Scan for the cell matching the given text and deliver its [X, Y] coordinate at center. 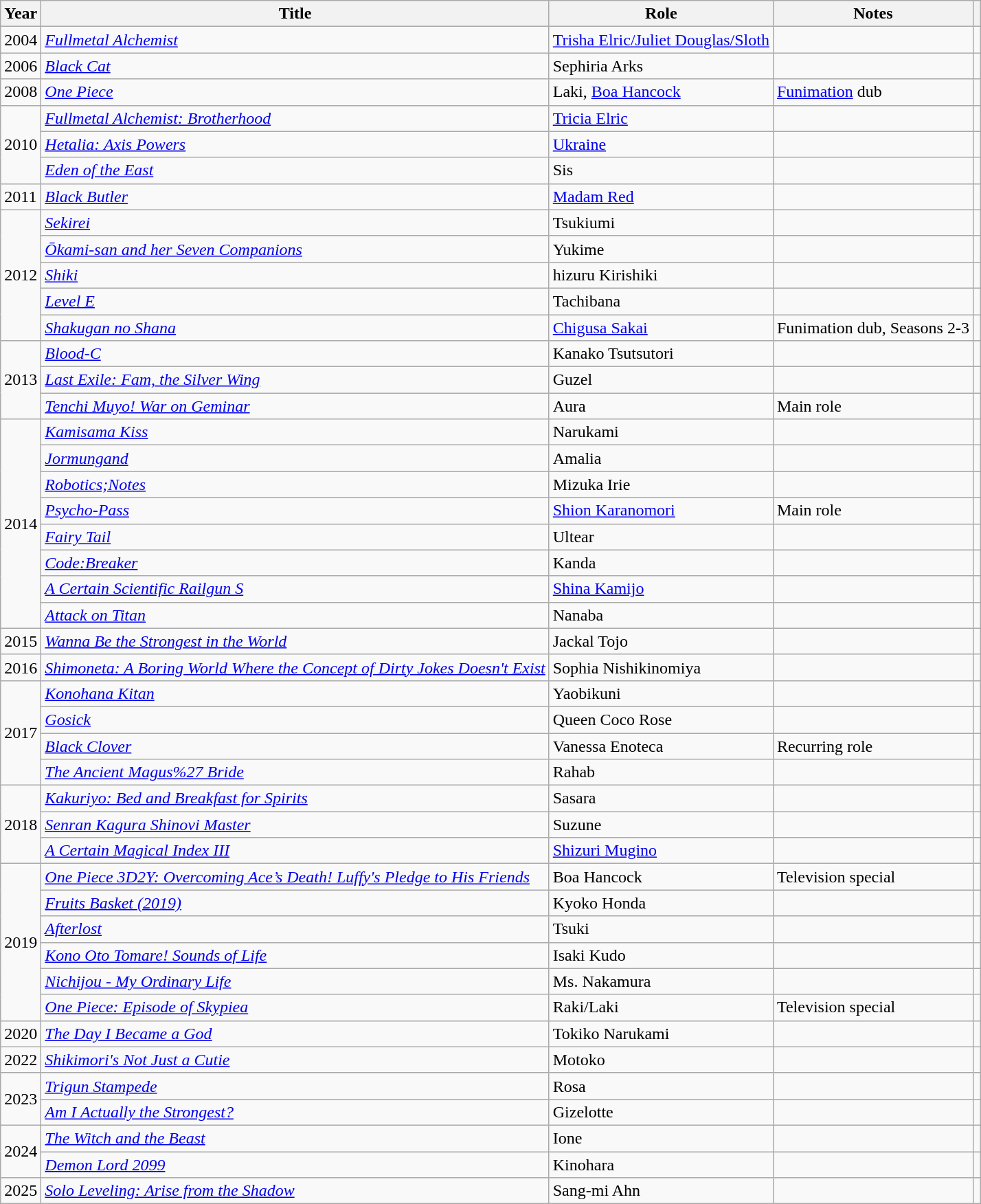
Black Cat [295, 66]
Shion Karanomori [661, 511]
2019 [21, 942]
2013 [21, 380]
Sophia Nishikinomiya [661, 667]
Fullmetal Alchemist: Brotherhood [295, 118]
Kinohara [661, 1165]
Senran Kagura Shinovi Master [295, 825]
Shizuri Mugino [661, 851]
Solo Leveling: Arise from the Shadow [295, 1191]
Shikimori's Not Just a Cutie [295, 1060]
A Certain Scientific Railgun S [295, 589]
Rosa [661, 1086]
Eden of the East [295, 170]
Mizuka Irie [661, 484]
Chigusa Sakai [661, 328]
Black Clover [295, 746]
2006 [21, 66]
Fruits Basket (2019) [295, 903]
hizuru Kirishiki [661, 275]
The Ancient Magus%27 Bride [295, 772]
Wanna Be the Strongest in the World [295, 641]
Kono Oto Tomare! Sounds of Life [295, 955]
Gosick [295, 720]
Narukami [661, 432]
Tenchi Muyo! War on Geminar [295, 406]
2011 [21, 197]
Code:Breaker [295, 563]
2015 [21, 641]
Tricia Elric [661, 118]
2017 [21, 733]
Suzune [661, 825]
2014 [21, 524]
Isaki Kudo [661, 955]
Gizelotte [661, 1112]
2010 [21, 144]
Ultear [661, 537]
Shakugan no Shana [295, 328]
Sang-mi Ahn [661, 1191]
Boa Hancock [661, 877]
Psycho-Pass [295, 511]
Guzel [661, 380]
Title [295, 14]
Tsukiumi [661, 223]
Kakuriyo: Bed and Breakfast for Spirits [295, 799]
2023 [21, 1099]
Notes [872, 14]
Black Butler [295, 197]
Rahab [661, 772]
Last Exile: Fam, the Silver Wing [295, 380]
Sephiria Arks [661, 66]
Ukraine [661, 144]
2018 [21, 825]
Attack on Titan [295, 615]
Amalia [661, 458]
Motoko [661, 1060]
Demon Lord 2099 [295, 1165]
Ms. Nakamura [661, 981]
Trigun Stampede [295, 1086]
Konohana Kitan [295, 693]
Raki/Laki [661, 1007]
Aura [661, 406]
2022 [21, 1060]
Funimation dub [872, 92]
Shina Kamijo [661, 589]
Shiki [295, 275]
Kanako Tsutsutori [661, 354]
Trisha Elric/Juliet Douglas/Sloth [661, 40]
2012 [21, 275]
Jackal Tojo [661, 641]
The Day I Became a God [295, 1034]
Level E [295, 301]
Yukime [661, 249]
Sasara [661, 799]
Tachibana [661, 301]
Funimation dub, Seasons 2-3 [872, 328]
2016 [21, 667]
Tokiko Narukami [661, 1034]
One Piece: Episode of Skypiea [295, 1007]
Role [661, 14]
Jormungand [295, 458]
Robotics;Notes [295, 484]
2020 [21, 1034]
Hetalia: Axis Powers [295, 144]
Madam Red [661, 197]
Tsuki [661, 929]
2004 [21, 40]
Nichijou - My Ordinary Life [295, 981]
Laki, Boa Hancock [661, 92]
Nanaba [661, 615]
One Piece [295, 92]
A Certain Magical Index III [295, 851]
Fairy Tail [295, 537]
Sis [661, 170]
Kanda [661, 563]
Year [21, 14]
Queen Coco Rose [661, 720]
Afterlost [295, 929]
Vanessa Enoteca [661, 746]
Recurring role [872, 746]
Yaobikuni [661, 693]
Ione [661, 1138]
2024 [21, 1151]
2008 [21, 92]
Kyoko Honda [661, 903]
2025 [21, 1191]
Shimoneta: A Boring World Where the Concept of Dirty Jokes Doesn't Exist [295, 667]
Blood-C [295, 354]
Am I Actually the Strongest? [295, 1112]
One Piece 3D2Y: Overcoming Ace’s Death! Luffy's Pledge to His Friends [295, 877]
Ōkami-san and her Seven Companions [295, 249]
The Witch and the Beast [295, 1138]
Kamisama Kiss [295, 432]
Fullmetal Alchemist [295, 40]
Sekirei [295, 223]
